From the cell containing the given text, extract its center point as [X, Y] coordinate. 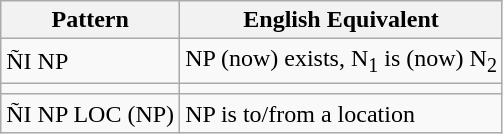
NP is to/from a location [342, 113]
NP (now) exists, N1 is (now) N2 [342, 61]
ÑI NP LOC (NP) [90, 113]
English Equivalent [342, 20]
Pattern [90, 20]
ÑI NP [90, 61]
